Scan for the cell matching the given text and deliver its [x, y] coordinate at center. 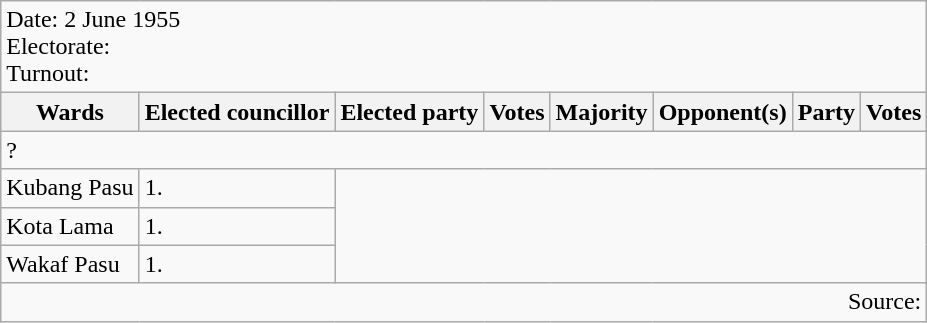
Date: 2 June 1955Electorate: Turnout: [464, 47]
Elected councillor [237, 112]
Opponent(s) [722, 112]
Party [826, 112]
Wards [70, 112]
Wakaf Pasu [70, 264]
Kota Lama [70, 226]
? [464, 150]
Elected party [410, 112]
Source: [464, 302]
Kubang Pasu [70, 188]
Majority [602, 112]
